Find where the given text appears and provide that cell's center as [x, y] coordinate. 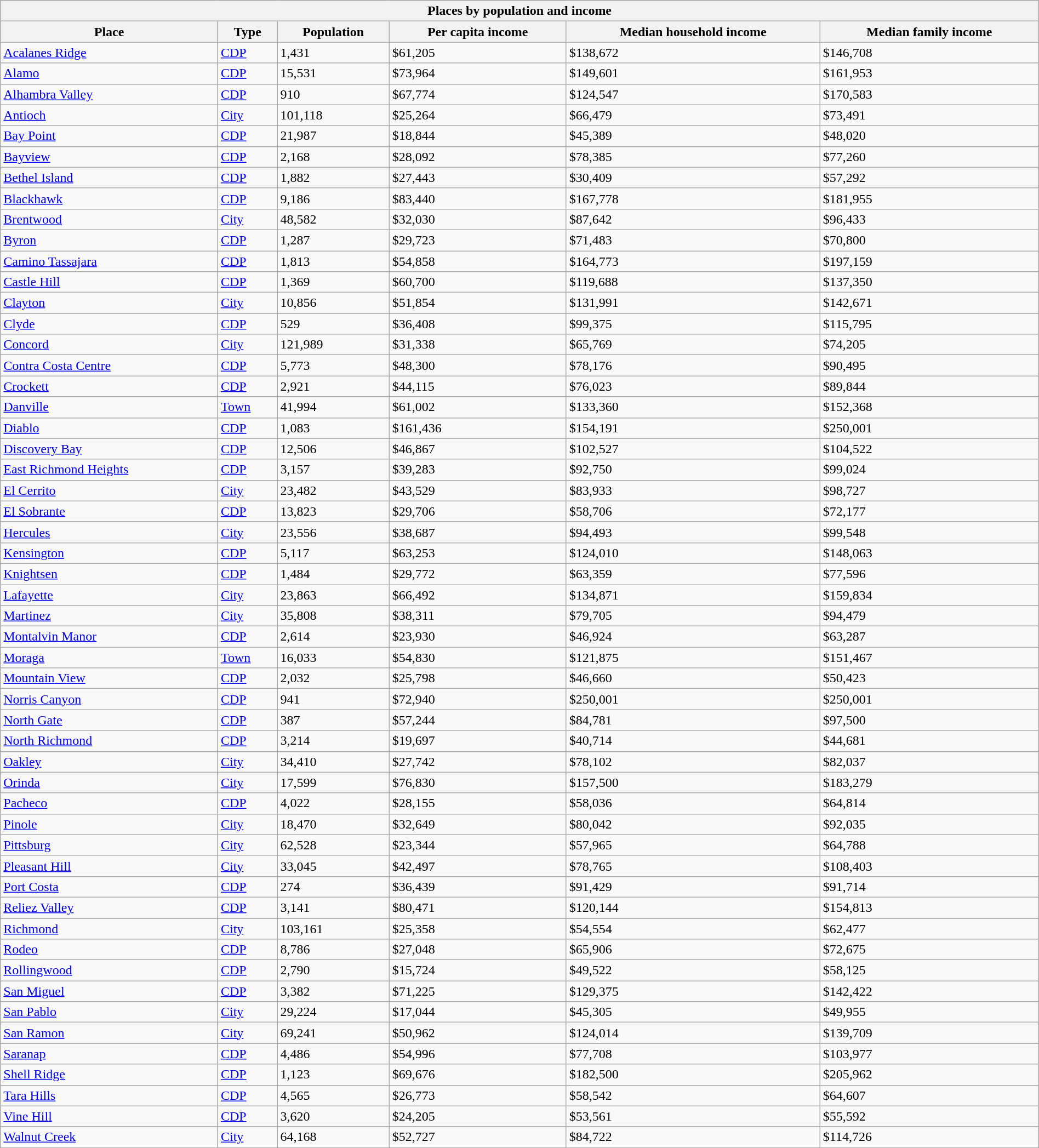
$146,708 [929, 53]
$58,125 [929, 970]
34,410 [333, 762]
$38,311 [478, 616]
$77,596 [929, 574]
$29,706 [478, 511]
Pleasant Hill [110, 866]
1,431 [333, 53]
Hercules [110, 532]
$183,279 [929, 783]
Oakley [110, 762]
$89,844 [929, 386]
15,531 [333, 73]
$19,697 [478, 741]
$18,844 [478, 136]
$73,491 [929, 115]
$73,964 [478, 73]
Alhambra Valley [110, 94]
$48,020 [929, 136]
Rodeo [110, 950]
$49,522 [693, 970]
$170,583 [929, 94]
$124,547 [693, 94]
$27,048 [478, 950]
Discovery Bay [110, 449]
$40,714 [693, 741]
$28,092 [478, 157]
Bethel Island [110, 178]
$57,244 [478, 720]
Saranap [110, 1054]
San Miguel [110, 991]
23,482 [333, 490]
$61,205 [478, 53]
$161,436 [478, 428]
$29,772 [478, 574]
El Sobrante [110, 511]
Rollingwood [110, 970]
$60,700 [478, 282]
$25,358 [478, 929]
62,528 [333, 845]
$50,423 [929, 678]
1,813 [333, 261]
$23,344 [478, 845]
Shell Ridge [110, 1075]
$29,723 [478, 240]
Danville [110, 407]
$77,708 [693, 1054]
San Ramon [110, 1033]
Lafayette [110, 595]
$79,705 [693, 616]
$46,924 [693, 637]
$65,906 [693, 950]
2,168 [333, 157]
$154,191 [693, 428]
San Pablo [110, 1012]
1,882 [333, 178]
$57,292 [929, 178]
1,123 [333, 1075]
$91,714 [929, 887]
69,241 [333, 1033]
Knightsen [110, 574]
Orinda [110, 783]
1,484 [333, 574]
$80,471 [478, 907]
Population [333, 32]
$83,440 [478, 198]
4,486 [333, 1054]
$119,688 [693, 282]
Type [248, 32]
2,032 [333, 678]
$63,287 [929, 637]
$66,479 [693, 115]
Reliez Valley [110, 907]
$45,305 [693, 1012]
Per capita income [478, 32]
$45,389 [693, 136]
Tara Hills [110, 1095]
Norris Canyon [110, 699]
Bay Point [110, 136]
$137,350 [929, 282]
12,506 [333, 449]
Acalanes Ridge [110, 53]
$129,375 [693, 991]
$57,965 [693, 845]
$152,368 [929, 407]
$94,479 [929, 616]
$36,408 [478, 324]
Clyde [110, 324]
$55,592 [929, 1116]
Camino Tassajara [110, 261]
Vine Hill [110, 1116]
$102,527 [693, 449]
23,863 [333, 595]
$96,433 [929, 219]
Diablo [110, 428]
East Richmond Heights [110, 470]
$64,607 [929, 1095]
$46,867 [478, 449]
$53,561 [693, 1116]
64,168 [333, 1137]
$205,962 [929, 1075]
$44,115 [478, 386]
$90,495 [929, 365]
$99,024 [929, 470]
$66,492 [478, 595]
$142,422 [929, 991]
$104,522 [929, 449]
$77,260 [929, 157]
$76,023 [693, 386]
$92,035 [929, 824]
Alamo [110, 73]
Clayton [110, 303]
$98,727 [929, 490]
3,157 [333, 470]
$62,477 [929, 929]
$70,800 [929, 240]
$58,542 [693, 1095]
$54,554 [693, 929]
9,186 [333, 198]
$91,429 [693, 887]
3,141 [333, 907]
$82,037 [929, 762]
$51,854 [478, 303]
$25,798 [478, 678]
$72,940 [478, 699]
$131,991 [693, 303]
2,921 [333, 386]
Kensington [110, 553]
$67,774 [478, 94]
Concord [110, 345]
$76,830 [478, 783]
Port Costa [110, 887]
18,470 [333, 824]
$108,403 [929, 866]
$115,795 [929, 324]
$78,765 [693, 866]
El Cerrito [110, 490]
529 [333, 324]
$17,044 [478, 1012]
101,118 [333, 115]
$63,359 [693, 574]
48,582 [333, 219]
5,773 [333, 365]
$27,742 [478, 762]
$72,675 [929, 950]
10,856 [333, 303]
$78,385 [693, 157]
$31,338 [478, 345]
103,161 [333, 929]
$64,788 [929, 845]
Byron [110, 240]
$15,724 [478, 970]
$161,953 [929, 73]
$32,649 [478, 824]
$94,493 [693, 532]
$58,706 [693, 511]
$26,773 [478, 1095]
Mountain View [110, 678]
$28,155 [478, 803]
$154,813 [929, 907]
$134,871 [693, 595]
3,620 [333, 1116]
$149,601 [693, 73]
$164,773 [693, 261]
Richmond [110, 929]
$74,205 [929, 345]
$84,722 [693, 1137]
$78,102 [693, 762]
North Richmond [110, 741]
$54,996 [478, 1054]
Castle Hill [110, 282]
2,614 [333, 637]
$54,830 [478, 658]
Antioch [110, 115]
121,989 [333, 345]
41,994 [333, 407]
$87,642 [693, 219]
$63,253 [478, 553]
17,599 [333, 783]
Place [110, 32]
Brentwood [110, 219]
941 [333, 699]
$39,283 [478, 470]
$54,858 [478, 261]
21,987 [333, 136]
2,790 [333, 970]
$148,063 [929, 553]
33,045 [333, 866]
$23,930 [478, 637]
$120,144 [693, 907]
$61,002 [478, 407]
$97,500 [929, 720]
$124,010 [693, 553]
387 [333, 720]
1,083 [333, 428]
$38,687 [478, 532]
$32,030 [478, 219]
35,808 [333, 616]
$124,014 [693, 1033]
$83,933 [693, 490]
$157,500 [693, 783]
$50,962 [478, 1033]
$48,300 [478, 365]
$36,439 [478, 887]
13,823 [333, 511]
$65,769 [693, 345]
$92,750 [693, 470]
$138,672 [693, 53]
$78,176 [693, 365]
910 [333, 94]
29,224 [333, 1012]
$151,467 [929, 658]
$139,709 [929, 1033]
$71,483 [693, 240]
$24,205 [478, 1116]
3,214 [333, 741]
$52,727 [478, 1137]
$30,409 [693, 178]
Places by population and income [519, 11]
$71,225 [478, 991]
1,369 [333, 282]
$114,726 [929, 1137]
$121,875 [693, 658]
$197,159 [929, 261]
$142,671 [929, 303]
23,556 [333, 532]
$181,955 [929, 198]
$182,500 [693, 1075]
Martinez [110, 616]
$25,264 [478, 115]
$27,443 [478, 178]
$159,834 [929, 595]
Contra Costa Centre [110, 365]
North Gate [110, 720]
$167,778 [693, 198]
8,786 [333, 950]
$99,548 [929, 532]
$103,977 [929, 1054]
$44,681 [929, 741]
$72,177 [929, 511]
Median family income [929, 32]
$49,955 [929, 1012]
$58,036 [693, 803]
16,033 [333, 658]
Blackhawk [110, 198]
Walnut Creek [110, 1137]
4,565 [333, 1095]
274 [333, 887]
Pinole [110, 824]
1,287 [333, 240]
$69,676 [478, 1075]
Pittsburg [110, 845]
$64,814 [929, 803]
$80,042 [693, 824]
$99,375 [693, 324]
Moraga [110, 658]
Montalvin Manor [110, 637]
$46,660 [693, 678]
5,117 [333, 553]
$84,781 [693, 720]
Pacheco [110, 803]
4,022 [333, 803]
$42,497 [478, 866]
Bayview [110, 157]
Median household income [693, 32]
3,382 [333, 991]
$43,529 [478, 490]
Crockett [110, 386]
$133,360 [693, 407]
